From the cell containing the given text, extract its center point as (X, Y) coordinate. 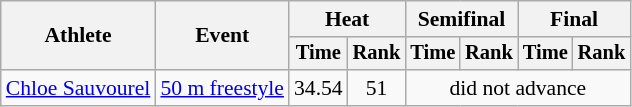
did not advance (518, 88)
Athlete (78, 36)
Heat (347, 19)
Semifinal (461, 19)
Chloe Sauvourel (78, 88)
Event (222, 36)
34.54 (318, 88)
50 m freestyle (222, 88)
51 (377, 88)
Final (574, 19)
